Extract the [x, y] coordinate from the center of the cell holding the provided text.  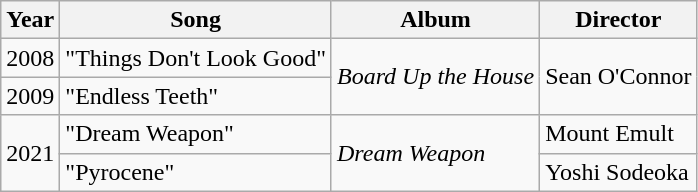
Album [435, 20]
Year [30, 20]
"Pyrocene" [196, 172]
"Things Don't Look Good" [196, 58]
2008 [30, 58]
Song [196, 20]
Director [618, 20]
Board Up the House [435, 77]
Sean O'Connor [618, 77]
"Endless Teeth" [196, 96]
Yoshi Sodeoka [618, 172]
2009 [30, 96]
"Dream Weapon" [196, 134]
Dream Weapon [435, 153]
2021 [30, 153]
Mount Emult [618, 134]
